Return the (x, y) coordinate for the center point of the cell that contains the specified text.  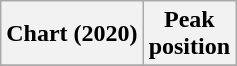
Peakposition (189, 34)
Chart (2020) (72, 34)
